Find where the given text appears and provide that cell's center as (X, Y) coordinate. 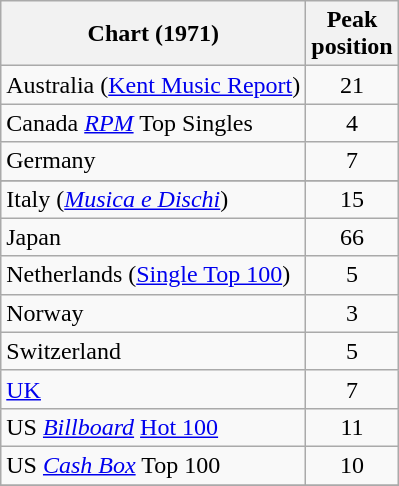
US Cash Box Top 100 (154, 465)
Peakposition (352, 34)
Netherlands (Single Top 100) (154, 275)
3 (352, 313)
Australia (Kent Music Report) (154, 85)
11 (352, 427)
Italy (Musica e Dischi) (154, 199)
Switzerland (154, 351)
21 (352, 85)
Canada RPM Top Singles (154, 123)
4 (352, 123)
15 (352, 199)
US Billboard Hot 100 (154, 427)
Chart (1971) (154, 34)
UK (154, 389)
66 (352, 237)
10 (352, 465)
Germany (154, 161)
Japan (154, 237)
Norway (154, 313)
